Return the (X, Y) coordinate for the center point of the cell that contains the specified text.  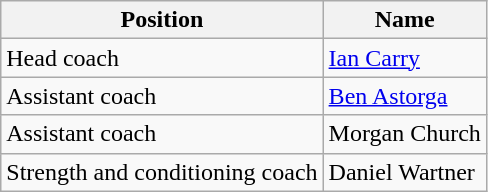
Ben Astorga (404, 96)
Morgan Church (404, 134)
Strength and conditioning coach (162, 172)
Ian Carry (404, 58)
Name (404, 20)
Daniel Wartner (404, 172)
Head coach (162, 58)
Position (162, 20)
